Scan for the cell matching the given text and deliver its [x, y] coordinate at center. 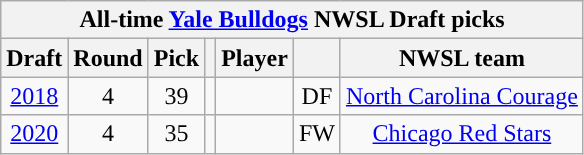
NWSL team [462, 58]
2018 [34, 96]
Pick [176, 58]
DF [316, 96]
North Carolina Courage [462, 96]
39 [176, 96]
Round [108, 58]
2020 [34, 134]
35 [176, 134]
Chicago Red Stars [462, 134]
Player [255, 58]
FW [316, 134]
All-time Yale Bulldogs NWSL Draft picks [292, 20]
Draft [34, 58]
